Find where the given text appears and provide that cell's center as [X, Y] coordinate. 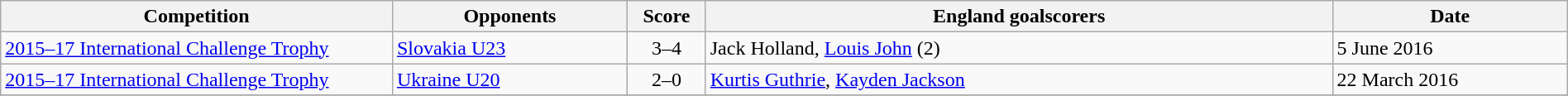
Competition [197, 17]
22 March 2016 [1450, 79]
Ukraine U20 [509, 79]
Opponents [509, 17]
5 June 2016 [1450, 48]
3–4 [667, 48]
England goalscorers [1019, 17]
2–0 [667, 79]
Kurtis Guthrie, Kayden Jackson [1019, 79]
Score [667, 17]
Jack Holland, Louis John (2) [1019, 48]
Date [1450, 17]
Slovakia U23 [509, 48]
